Extract the [x, y] coordinate from the center of the cell holding the provided text.  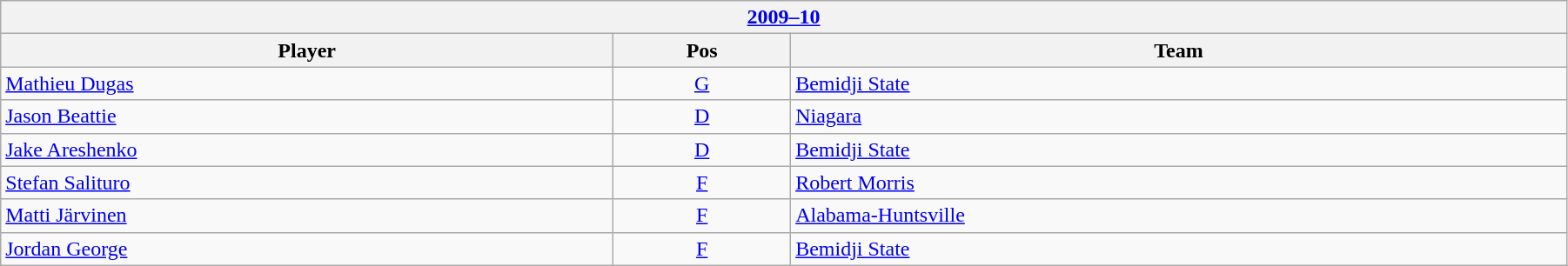
Team [1179, 50]
Player [307, 50]
Alabama-Huntsville [1179, 216]
Pos [702, 50]
G [702, 83]
Jason Beattie [307, 116]
Matti Järvinen [307, 216]
Robert Morris [1179, 183]
Jordan George [307, 249]
2009–10 [784, 17]
Jake Areshenko [307, 150]
Mathieu Dugas [307, 83]
Stefan Salituro [307, 183]
Niagara [1179, 116]
